For the text-containing cell, return its midpoint in [x, y] coordinate format. 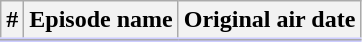
Episode name [101, 21]
# [12, 21]
Original air date [270, 21]
